For the text-containing cell, return its midpoint in (x, y) coordinate format. 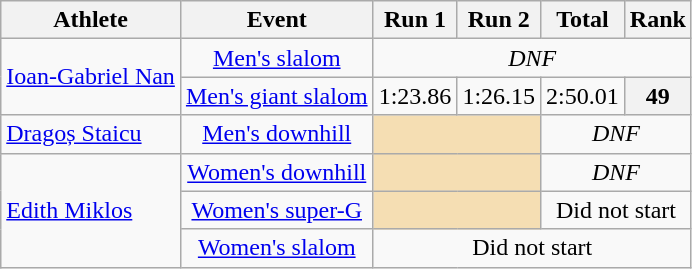
1:23.86 (415, 96)
Men's downhill (276, 134)
Run 1 (415, 20)
Women's super-G (276, 210)
Women's slalom (276, 248)
Rank (658, 20)
Men's slalom (276, 58)
Men's giant slalom (276, 96)
Edith Miklos (91, 210)
Ioan-Gabriel Nan (91, 77)
49 (658, 96)
Total (583, 20)
Event (276, 20)
Athlete (91, 20)
2:50.01 (583, 96)
Run 2 (499, 20)
Women's downhill (276, 172)
Dragoș Staicu (91, 134)
1:26.15 (499, 96)
